Search for the cell housing the specified text and yield its (X, Y) center coordinate. 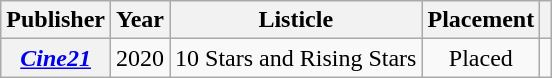
Listicle (296, 20)
Placed (481, 58)
Year (140, 20)
Cine21 (56, 58)
2020 (140, 58)
Placement (481, 20)
10 Stars and Rising Stars (296, 58)
Publisher (56, 20)
